For the text-containing cell, return its midpoint in (X, Y) coordinate format. 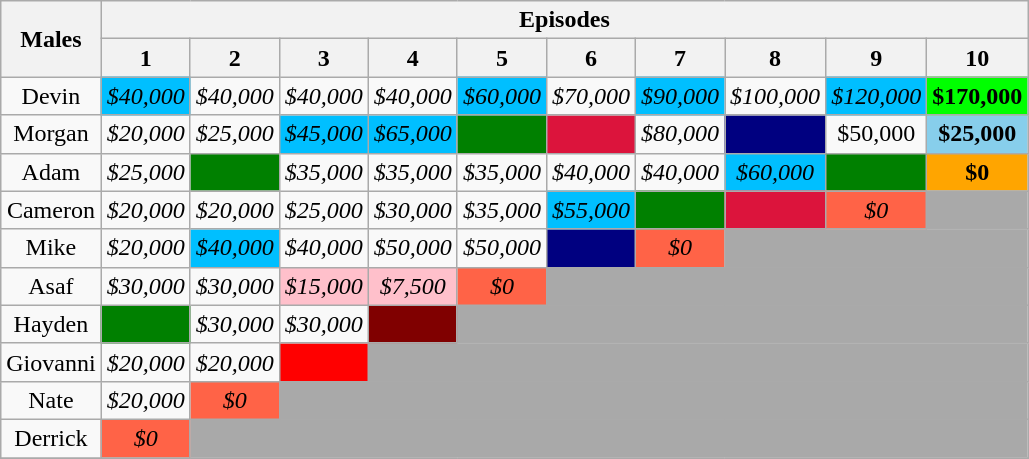
$70,000 (590, 96)
Adam (51, 172)
Nate (51, 400)
Episodes (564, 20)
9 (876, 58)
1 (146, 58)
7 (680, 58)
Giovanni (51, 362)
5 (502, 58)
Derrick (51, 438)
$45,000 (324, 134)
$80,000 (680, 134)
3 (324, 58)
Cameron (51, 210)
Mike (51, 248)
Males (51, 39)
Asaf (51, 286)
$90,000 (680, 96)
10 (978, 58)
$170,000 (978, 96)
4 (412, 58)
$7,500 (412, 286)
$65,000 (412, 134)
Devin (51, 96)
6 (590, 58)
$55,000 (590, 210)
$15,000 (324, 286)
Hayden (51, 324)
8 (776, 58)
2 (234, 58)
Morgan (51, 134)
$120,000 (876, 96)
$100,000 (776, 96)
